Capture the cell that displays the provided text and extract its (X, Y) central coordinate. 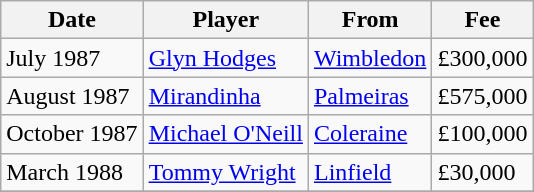
March 1988 (72, 172)
October 1987 (72, 134)
Tommy Wright (226, 172)
Michael O'Neill (226, 134)
Glyn Hodges (226, 58)
£30,000 (482, 172)
£300,000 (482, 58)
Linfield (370, 172)
Fee (482, 20)
Wimbledon (370, 58)
Mirandinha (226, 96)
From (370, 20)
£575,000 (482, 96)
Coleraine (370, 134)
Date (72, 20)
Palmeiras (370, 96)
August 1987 (72, 96)
July 1987 (72, 58)
Player (226, 20)
£100,000 (482, 134)
